Detect which cell encompasses the target text, then output its [x, y] center coordinate. 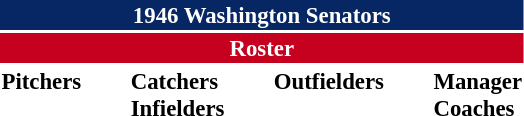
1946 Washington Senators [262, 15]
Roster [262, 48]
